Detect which cell encompasses the target text, then output its (x, y) center coordinate. 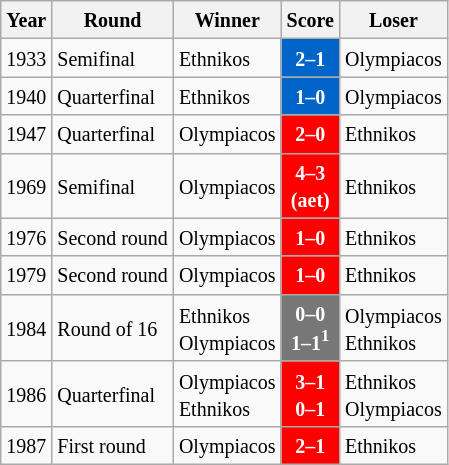
1933 (26, 58)
First round (113, 445)
1940 (26, 96)
1947 (26, 134)
Score (310, 20)
Round of 16 (113, 328)
1979 (26, 275)
1976 (26, 237)
Loser (394, 20)
4–3(aet) (310, 186)
0–01–11 (310, 328)
Winner (227, 20)
3–10–1 (310, 394)
Year (26, 20)
1969 (26, 186)
Round (113, 20)
1987 (26, 445)
2–0 (310, 134)
1986 (26, 394)
1984 (26, 328)
